Locate the cell with the specified text and output its (x, y) center coordinate. 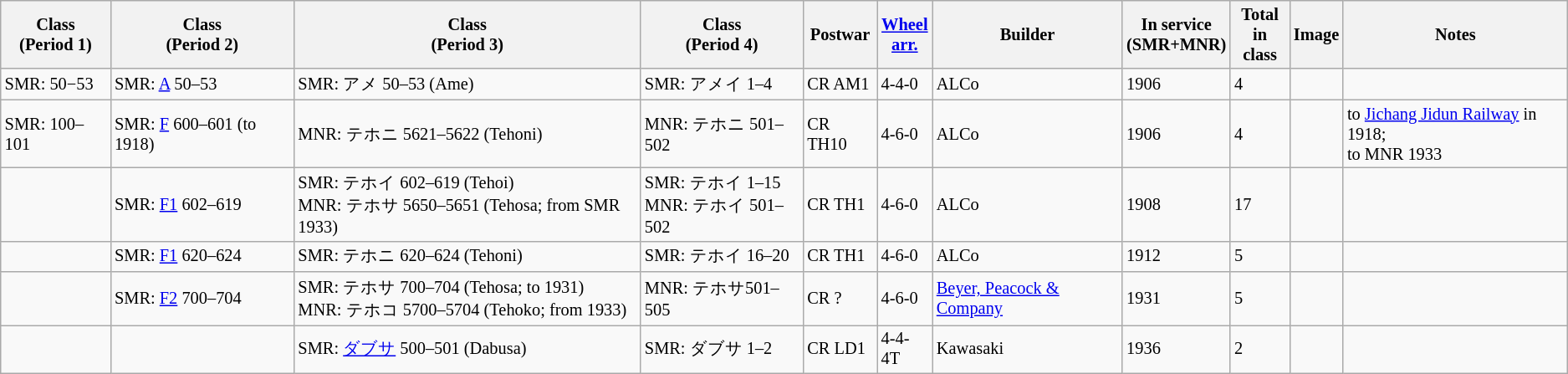
SMR: F1 602–619 (202, 204)
CR LD1 (840, 349)
Class(Period 3) (467, 34)
Postwar (840, 34)
MNR: テホニ 501–502 (722, 134)
Class(Period 2) (202, 34)
SMR: F2 700–704 (202, 299)
1912 (1176, 256)
MNR: テホニ 5621–5622 (Tehoni) (467, 134)
SMR: ダブサ 1–2 (722, 349)
1936 (1176, 349)
Class(Period 1) (55, 34)
SMR: テホニ 620–624 (Tehoni) (467, 256)
SMR: テホイ 602–619 (Tehoi)MNR: テホサ 5650–5651 (Tehosa; from SMR 1933) (467, 204)
Notes (1455, 34)
SMR: 50−53 (55, 84)
SMR: F 600–601 (to 1918) (202, 134)
SMR: A 50–53 (202, 84)
Beyer, Peacock & Company (1027, 299)
Wheelarr. (905, 34)
17 (1259, 204)
Builder (1027, 34)
CR AM1 (840, 84)
Kawasaki (1027, 349)
SMR: テホイ 1–15MNR: テホイ 501–502 (722, 204)
Class(Period 4) (722, 34)
In service(SMR+MNR) (1176, 34)
SMR: 100–101 (55, 134)
SMR: アメイ 1–4 (722, 84)
4-4-4T (905, 349)
Image (1316, 34)
2 (1259, 349)
1931 (1176, 299)
SMR: テホサ 700–704 (Tehosa; to 1931)MNR: テホコ 5700–5704 (Tehoko; from 1933) (467, 299)
to Jichang Jidun Railway in 1918;to MNR 1933 (1455, 134)
SMR: ダブサ 500–501 (Dabusa) (467, 349)
Totalin class (1259, 34)
SMR: アメ 50–53 (Ame) (467, 84)
CR ? (840, 299)
MNR: テホサ501–505 (722, 299)
4-4-0 (905, 84)
CR TH10 (840, 134)
1908 (1176, 204)
SMR: F1 620–624 (202, 256)
SMR: テホイ 16–20 (722, 256)
